Search for the cell housing the specified text and yield its [X, Y] center coordinate. 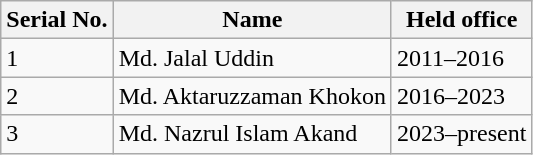
Md. Jalal Uddin [252, 58]
2 [57, 96]
Held office [461, 20]
2023–present [461, 134]
Md. Aktaruzzaman Khokon [252, 96]
2016–2023 [461, 96]
1 [57, 58]
3 [57, 134]
Serial No. [57, 20]
Md. Nazrul Islam Akand [252, 134]
2011–2016 [461, 58]
Name [252, 20]
